Scan for the cell matching the given text and deliver its [X, Y] coordinate at center. 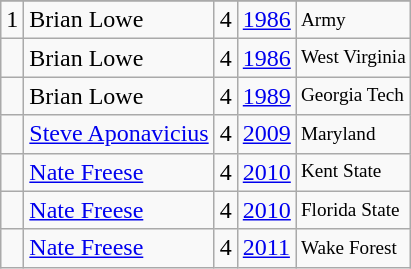
Georgia Tech [353, 96]
Maryland [353, 134]
Kent State [353, 172]
Wake Forest [353, 248]
1989 [266, 96]
Army [353, 20]
Steve Aponavicius [119, 134]
2009 [266, 134]
2011 [266, 248]
Florida State [353, 210]
West Virginia [353, 58]
1 [12, 20]
